For the text-containing cell, return its midpoint in (X, Y) coordinate format. 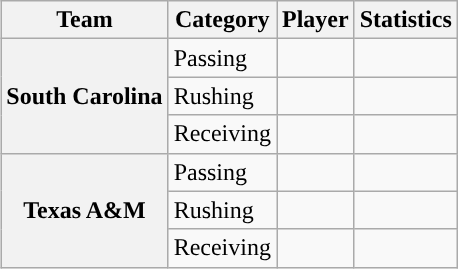
Statistics (406, 20)
Category (222, 20)
Player (315, 20)
Texas A&M (84, 210)
South Carolina (84, 96)
Team (84, 20)
